For the text-containing cell, return its midpoint in (X, Y) coordinate format. 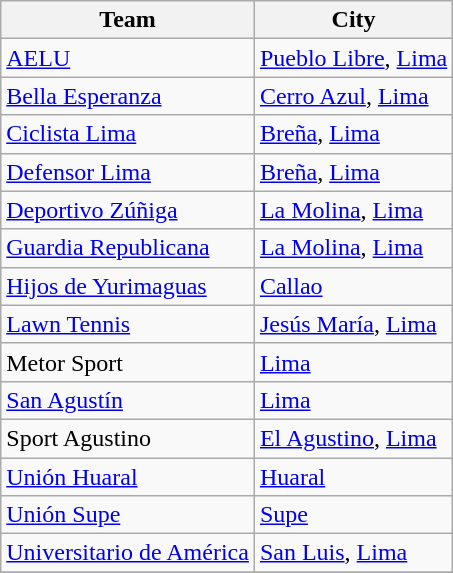
El Agustino, Lima (353, 438)
Sport Agustino (128, 438)
Guardia Republicana (128, 248)
Jesús María, Lima (353, 324)
Supe (353, 515)
AELU (128, 58)
Team (128, 20)
San Luis, Lima (353, 553)
Cerro Azul, Lima (353, 96)
City (353, 20)
Universitario de América (128, 553)
Callao (353, 286)
Bella Esperanza (128, 96)
Hijos de Yurimaguas (128, 286)
Unión Supe (128, 515)
Deportivo Zúñiga (128, 210)
San Agustín (128, 400)
Lawn Tennis (128, 324)
Ciclista Lima (128, 134)
Huaral (353, 477)
Pueblo Libre, Lima (353, 58)
Unión Huaral (128, 477)
Defensor Lima (128, 172)
Metor Sport (128, 362)
